For the text-containing cell, return its midpoint in [X, Y] coordinate format. 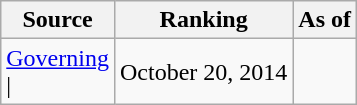
Ranking [203, 20]
October 20, 2014 [203, 72]
As of [325, 20]
Source [58, 20]
Governing| [58, 72]
